Detect which cell encompasses the target text, then output its (X, Y) center coordinate. 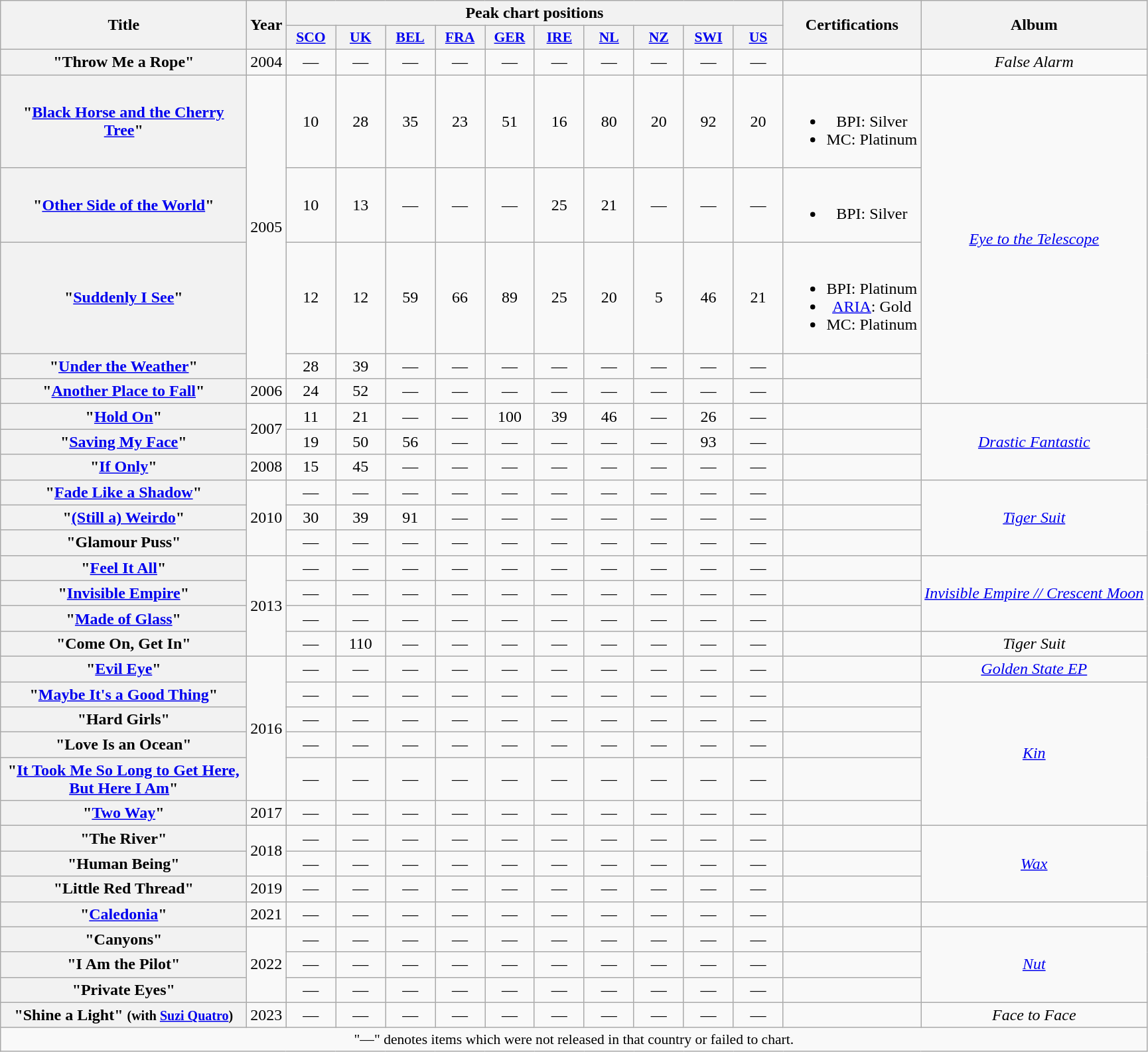
56 (410, 442)
89 (510, 298)
"Black Horse and the Cherry Tree" (123, 121)
FRA (461, 38)
13 (361, 206)
Year (267, 25)
Kin (1034, 754)
False Alarm (1034, 62)
"Shine a Light" (with Suzi Quatro) (123, 1015)
2006 (267, 391)
"Another Place to Fall" (123, 391)
2016 (267, 728)
Nut (1034, 964)
93 (709, 442)
"If Only" (123, 467)
"(Still a) Weirdo" (123, 517)
50 (361, 442)
2005 (267, 226)
2008 (267, 467)
"Feel It All" (123, 568)
2007 (267, 429)
US (758, 38)
2023 (267, 1015)
45 (361, 467)
"Come On, Get In" (123, 643)
"Human Being" (123, 864)
110 (361, 643)
15 (311, 467)
2013 (267, 606)
59 (410, 298)
"Caledonia" (123, 914)
SWI (709, 38)
NZ (658, 38)
"Hard Girls" (123, 720)
Wax (1034, 864)
GER (510, 38)
"Saving My Face" (123, 442)
80 (609, 121)
"Other Side of the World" (123, 206)
"Canyons" (123, 939)
"Made of Glass" (123, 618)
Peak chart positions (535, 13)
92 (709, 121)
"Throw Me a Rope" (123, 62)
"—" denotes items which were not released in that country or failed to chart. (574, 1039)
UK (361, 38)
100 (510, 417)
19 (311, 442)
"Invisible Empire" (123, 593)
NL (609, 38)
52 (361, 391)
23 (461, 121)
35 (410, 121)
66 (461, 298)
BPI: SilverMC: Platinum (852, 121)
Title (123, 25)
24 (311, 391)
2017 (267, 813)
Golden State EP (1034, 669)
IRE (559, 38)
Certifications (852, 25)
"Evil Eye" (123, 669)
"Fade Like a Shadow" (123, 492)
"Love Is an Ocean" (123, 745)
"Maybe It's a Good Thing" (123, 694)
"Hold On" (123, 417)
"It Took Me So Long to Get Here, But Here I Am" (123, 779)
BEL (410, 38)
51 (510, 121)
Invisible Empire // Crescent Moon (1034, 593)
26 (709, 417)
2010 (267, 517)
2018 (267, 851)
"Glamour Puss" (123, 543)
16 (559, 121)
"Under the Weather" (123, 366)
Drastic Fantastic (1034, 442)
"Two Way" (123, 813)
"Little Red Thread" (123, 889)
2004 (267, 62)
5 (658, 298)
91 (410, 517)
2019 (267, 889)
"I Am the Pilot" (123, 964)
Album (1034, 25)
"Suddenly I See" (123, 298)
"Private Eyes" (123, 990)
2022 (267, 964)
BPI: PlatinumARIA: GoldMC: Platinum (852, 298)
SCO (311, 38)
Face to Face (1034, 1015)
Eye to the Telescope (1034, 239)
"The River" (123, 838)
BPI: Silver (852, 206)
11 (311, 417)
2021 (267, 914)
30 (311, 517)
